Determine the [X, Y] coordinate at the center of the cell enclosing the given text.  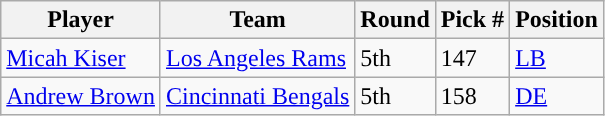
LB [557, 58]
Round [395, 20]
Pick # [472, 20]
Player [81, 20]
Cincinnati Bengals [257, 96]
Micah Kiser [81, 58]
Andrew Brown [81, 96]
DE [557, 96]
147 [472, 58]
Position [557, 20]
Los Angeles Rams [257, 58]
158 [472, 96]
Team [257, 20]
